Locate the cell with the specified text and output its [X, Y] center coordinate. 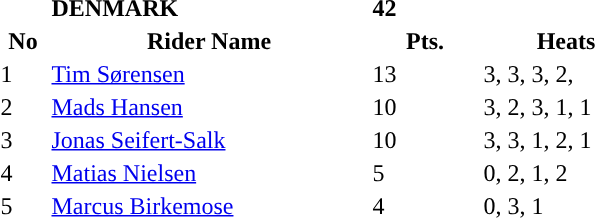
Pts. [425, 41]
5 [425, 173]
Rider Name [209, 41]
Tim Sørensen [209, 74]
Matias Nielsen [209, 173]
Mads Hansen [209, 107]
Jonas Seifert-Salk [209, 140]
13 [425, 74]
